From the cell containing the given text, extract its center point as (x, y) coordinate. 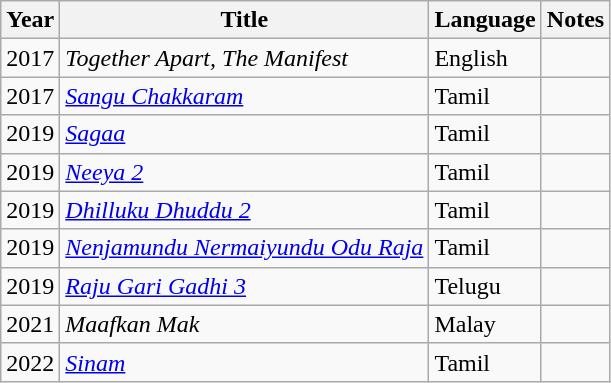
2021 (30, 324)
Malay (485, 324)
Year (30, 20)
Language (485, 20)
Raju Gari Gadhi 3 (244, 286)
2022 (30, 362)
Telugu (485, 286)
Sinam (244, 362)
Sagaa (244, 134)
Together Apart, The Manifest (244, 58)
Nenjamundu Nermaiyundu Odu Raja (244, 248)
Sangu Chakkaram (244, 96)
Dhilluku Dhuddu 2 (244, 210)
English (485, 58)
Notes (575, 20)
Neeya 2 (244, 172)
Title (244, 20)
Maafkan Mak (244, 324)
